Pinpoint the cell where the given text exists, returning its [x, y] midpoint coordinate. 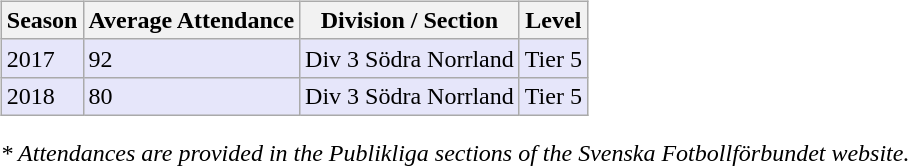
80 [192, 96]
Average Attendance [192, 20]
2018 [42, 96]
Level [553, 20]
2017 [42, 58]
Season [42, 20]
92 [192, 58]
Division / Section [410, 20]
